Return (x, y) of the center of cell containing provided text 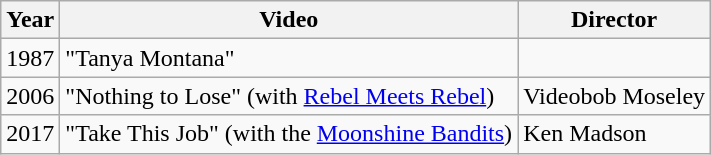
Videobob Moseley (614, 96)
"Take This Job" (with the Moonshine Bandits) (289, 134)
2017 (30, 134)
"Tanya Montana" (289, 58)
Year (30, 20)
Video (289, 20)
1987 (30, 58)
2006 (30, 96)
Ken Madson (614, 134)
Director (614, 20)
"Nothing to Lose" (with Rebel Meets Rebel) (289, 96)
